Provide the (X, Y) coordinate of the cell's center where the given text is located.  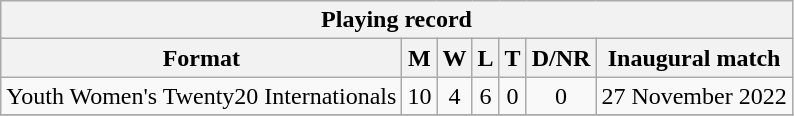
Youth Women's Twenty20 Internationals (202, 96)
6 (486, 96)
10 (420, 96)
27 November 2022 (694, 96)
L (486, 58)
D/NR (561, 58)
Format (202, 58)
Playing record (396, 20)
M (420, 58)
W (454, 58)
4 (454, 96)
Inaugural match (694, 58)
T (512, 58)
